Provide the [x, y] coordinate of the cell's center where the given text is located.  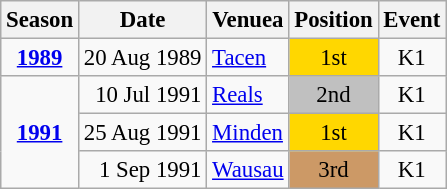
3rd [334, 170]
Wausau [248, 170]
Season [40, 20]
Minden [248, 133]
10 Jul 1991 [142, 95]
Event [412, 20]
Position [334, 20]
1 Sep 1991 [142, 170]
1991 [40, 132]
Tacen [248, 58]
25 Aug 1991 [142, 133]
1989 [40, 58]
2nd [334, 95]
Date [142, 20]
Reals [248, 95]
Venuea [248, 20]
20 Aug 1989 [142, 58]
